Output the [X, Y] coordinate of the center of the cell containing the given text.  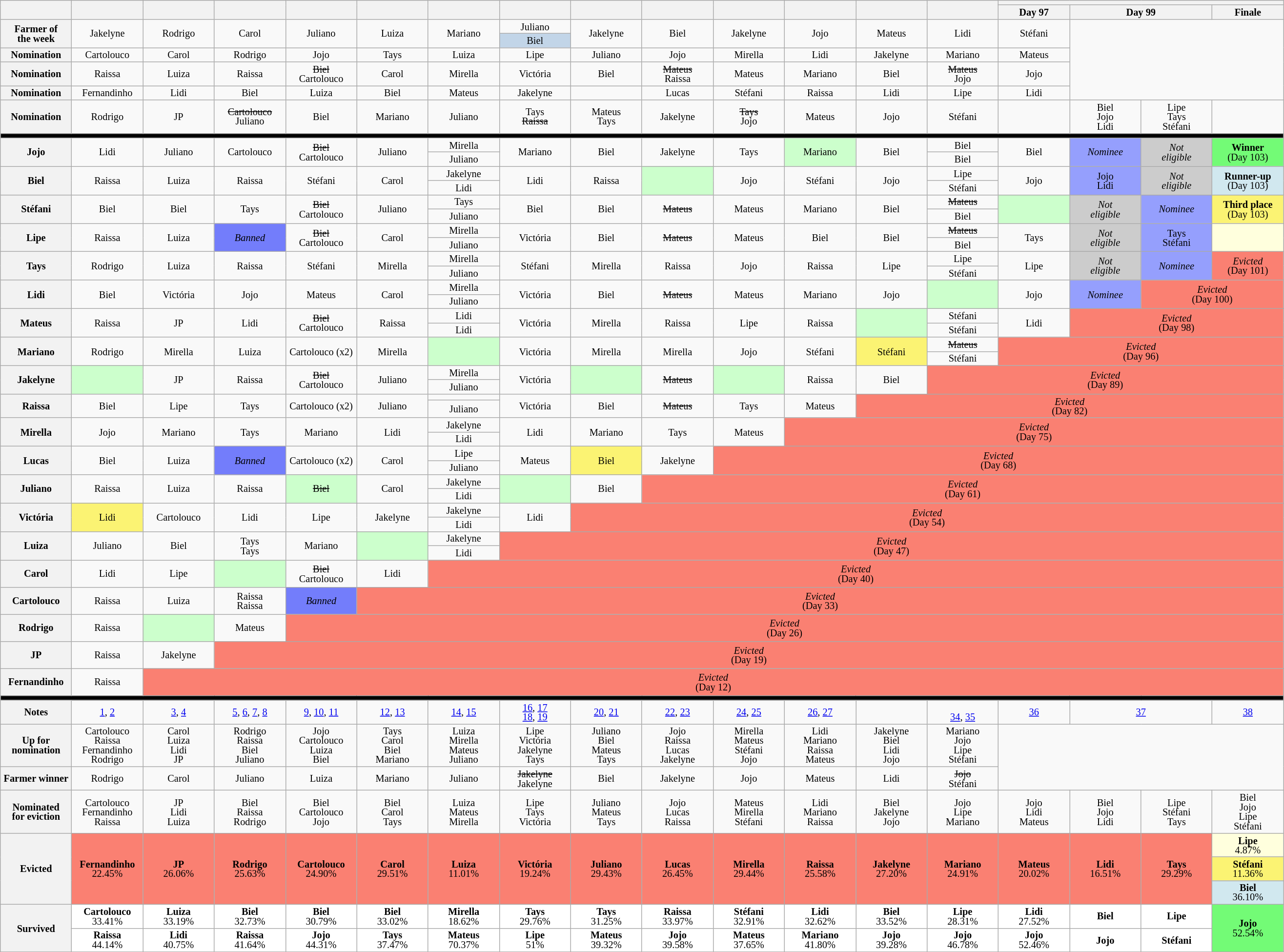
BielRaissaRodrigo [250, 811]
Evicted(Day 33) [820, 601]
LidiMarianoRaissa [820, 811]
MateusTays [606, 116]
RodrigoRaissaBielJuliano [250, 745]
Lidi40.75% [179, 940]
Juliano29.43% [606, 869]
Third place(Day 103) [1248, 209]
JakelyneBielLidiJojo [892, 745]
Evicted(Day 82) [1070, 406]
24, 25 [749, 711]
Evicted(Day 101) [1248, 266]
Cartolouco33.41% [107, 916]
Biel36.10% [1248, 892]
Biel33.02% [392, 916]
Evicted(Day 96) [1141, 351]
Raissa25.58% [820, 869]
JojoLidiMateus [1034, 811]
Raissa33.97% [677, 916]
LuizaMirellaMateusJuliano [464, 745]
Up fornomination [36, 745]
26, 27 [820, 711]
CartoloucoJuliano [250, 116]
Evicted(Day 75) [1034, 432]
3, 4 [179, 711]
JP26.06% [179, 869]
Lidi27.52% [1034, 916]
Farmer winner [36, 779]
JPLidiLuiza [179, 811]
5, 6, 7, 8 [250, 711]
Luiza11.01% [464, 869]
Tays29.76% [535, 916]
12, 13 [392, 711]
Victória19.24% [535, 869]
20, 21 [606, 711]
Day 99 [1141, 12]
Stéfani32.91% [749, 916]
Mateus39.32% [606, 940]
Notes [36, 711]
LipeTaysStéfani [1177, 116]
Lucas26.45% [677, 869]
TaysTays [250, 546]
Evicted(Day 12) [713, 682]
Survived [36, 928]
Evicted(Day 54) [927, 517]
JojoLipeMariano [963, 811]
MirellaMateusStéfaniJojo [749, 745]
JojoLucasRaissa [677, 811]
CarolLuizaLidiJP [179, 745]
Jojo46.78% [963, 940]
LipeTaysVictória [535, 811]
Cartolouco24.90% [321, 869]
Carol29.51% [392, 869]
TaysStéfani [1177, 237]
16, 1718, 19 [535, 711]
Lipe4.87% [1248, 845]
JojoStéfani [963, 779]
Biel30.79% [321, 916]
Evicted(Day 89) [1105, 380]
Evicted(Day 26) [785, 628]
Mateus70.37% [464, 940]
Farmer ofthe week [36, 33]
LidiMarianoRaissaMateus [820, 745]
MateusJojo [963, 74]
Mateus20.02% [1034, 869]
Jojo44.31% [321, 940]
Evicted(Day 68) [999, 460]
Raissa44.14% [107, 940]
Mateus37.65% [749, 940]
RaissaRaissa [250, 601]
9, 10, 11 [321, 711]
14, 15 [464, 711]
CartoloucoFernandinhoRaissa [107, 811]
Stéfani11.36% [1248, 869]
Luiza33.19% [179, 916]
LipeVictóriaJakelyneTays [535, 745]
JakelyneJakelyne [535, 779]
Evicted(Day 47) [891, 546]
1, 2 [107, 711]
Raissa41.64% [250, 940]
BielCartoloucoJojo [321, 811]
Mariano41.80% [820, 940]
Biel32.73% [250, 916]
TaysCarolBielMariano [392, 745]
Evicted(Day 19) [749, 655]
Evicted(Day 98) [1177, 323]
TaysJojo [749, 116]
LuizaMateusMirella [464, 811]
JojoLidi [1105, 181]
JulianoBielMateusTays [606, 745]
Day 97 [1034, 12]
Mirella18.62% [464, 916]
22, 23 [677, 711]
Jojo39.28% [892, 940]
Evicted [36, 869]
Tays37.47% [392, 940]
Lipe28.31% [963, 916]
37 [1141, 711]
CartoloucoRaissaFernandinhoRodrigo [107, 745]
Lipe51% [535, 940]
TaysRaissa [535, 116]
Nominatedfor eviction [36, 811]
Evicted(Day 40) [856, 573]
38 [1248, 711]
Mariano24.91% [963, 869]
BielJojoLipeStéfani [1248, 811]
Evicted(Day 61) [962, 488]
Jojo39.58% [677, 940]
Tays31.25% [606, 916]
Winner(Day 103) [1248, 152]
Jakelyne27.20% [892, 869]
Lidi32.62% [820, 916]
JulianoMateusTays [606, 811]
Jojo52.46% [1034, 940]
Tays29.29% [1177, 869]
BielCarolTays [392, 811]
Fernandinho22.45% [107, 869]
MarianoJojoLipeStéfani [963, 745]
JojoRaissaLucasJakelyne [677, 745]
34, 35 [963, 711]
Jojo52.54% [1248, 928]
Runner-up(Day 103) [1248, 181]
Mirella29.44% [749, 869]
BielJakelyneJojo [892, 811]
36 [1034, 711]
Lidi16.51% [1105, 869]
Finale [1248, 12]
JojoCartoloucoLuizaBiel [321, 745]
Biel33.52% [892, 916]
MateusMirellaStéfani [749, 811]
MateusRaissa [677, 74]
Rodrigo25.63% [250, 869]
LipeStéfaniTays [1177, 811]
Evicted(Day 100) [1212, 294]
